Return the (X, Y) coordinate for the center point of the cell that contains the specified text.  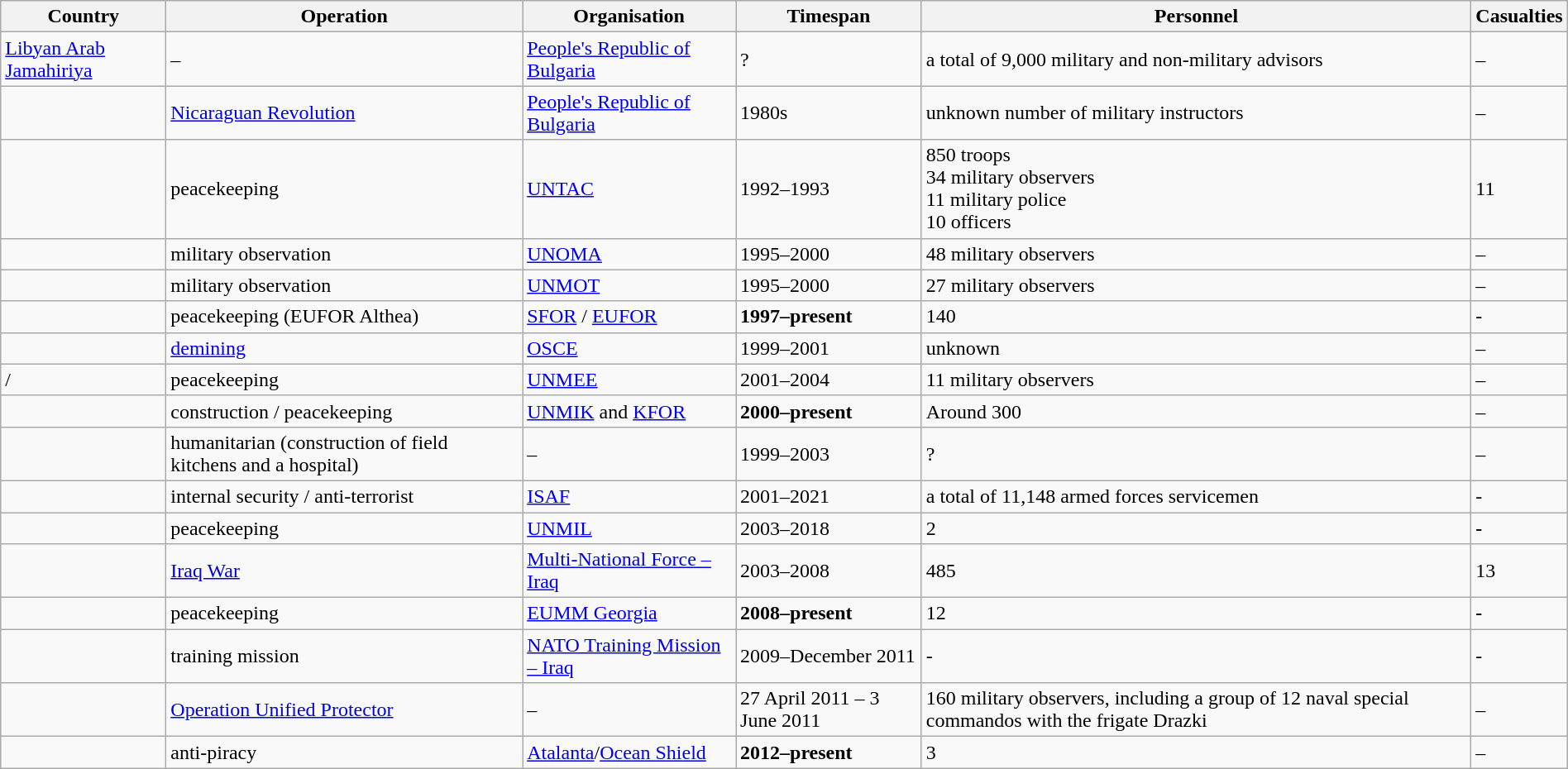
1999–2003 (829, 453)
NATO Training Mission – Iraq (629, 657)
unknown (1196, 348)
2 (1196, 528)
unknown number of military instructors (1196, 112)
2009–December 2011 (829, 657)
48 military observers (1196, 254)
1992–1993 (829, 189)
Libyan Arab Jamahiriya (84, 60)
internal security / anti-terrorist (344, 496)
UNTAC (629, 189)
27 military observers (1196, 285)
/ (84, 380)
3 (1196, 752)
11 (1519, 189)
1997–present (829, 317)
850 troops34 military observers11 military police10 officers (1196, 189)
Atalanta/Ocean Shield (629, 752)
EUMM Georgia (629, 614)
UNMIL (629, 528)
13 (1519, 571)
a total of 11,148 armed forces servicemen (1196, 496)
1980s (829, 112)
ISAF (629, 496)
UNMEE (629, 380)
UNOMA (629, 254)
11 military observers (1196, 380)
Multi-National Force – Iraq (629, 571)
anti-piracy (344, 752)
construction / peacekeeping (344, 411)
140 (1196, 317)
a total of 9,000 military and non-military advisors (1196, 60)
UNMOT (629, 285)
2012–present (829, 752)
2001–2021 (829, 496)
Personnel (1196, 17)
485 (1196, 571)
humanitarian (construction of field kitchens and a hospital) (344, 453)
Operation (344, 17)
Nicaraguan Revolution (344, 112)
27 April 2011 – 3 June 2011 (829, 709)
peacekeeping (EUFOR Althea) (344, 317)
2003–2008 (829, 571)
Timespan (829, 17)
Around 300 (1196, 411)
UNMIK and KFOR (629, 411)
OSCE (629, 348)
Operation Unified Protector (344, 709)
demining (344, 348)
Country (84, 17)
Casualties (1519, 17)
2008–present (829, 614)
12 (1196, 614)
1999–2001 (829, 348)
2000–present (829, 411)
SFOR / EUFOR (629, 317)
2003–2018 (829, 528)
160 military observers, including a group of 12 naval special commandos with the frigate Drazki (1196, 709)
Organisation (629, 17)
Iraq War (344, 571)
2001–2004 (829, 380)
training mission (344, 657)
